Capture the cell that displays the provided text and extract its [X, Y] central coordinate. 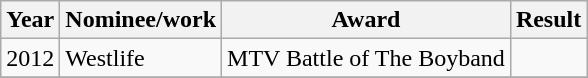
Westlife [141, 58]
MTV Battle of The Boyband [366, 58]
Year [30, 20]
2012 [30, 58]
Nominee/work [141, 20]
Award [366, 20]
Result [548, 20]
